From the cell containing the given text, extract its center point as (x, y) coordinate. 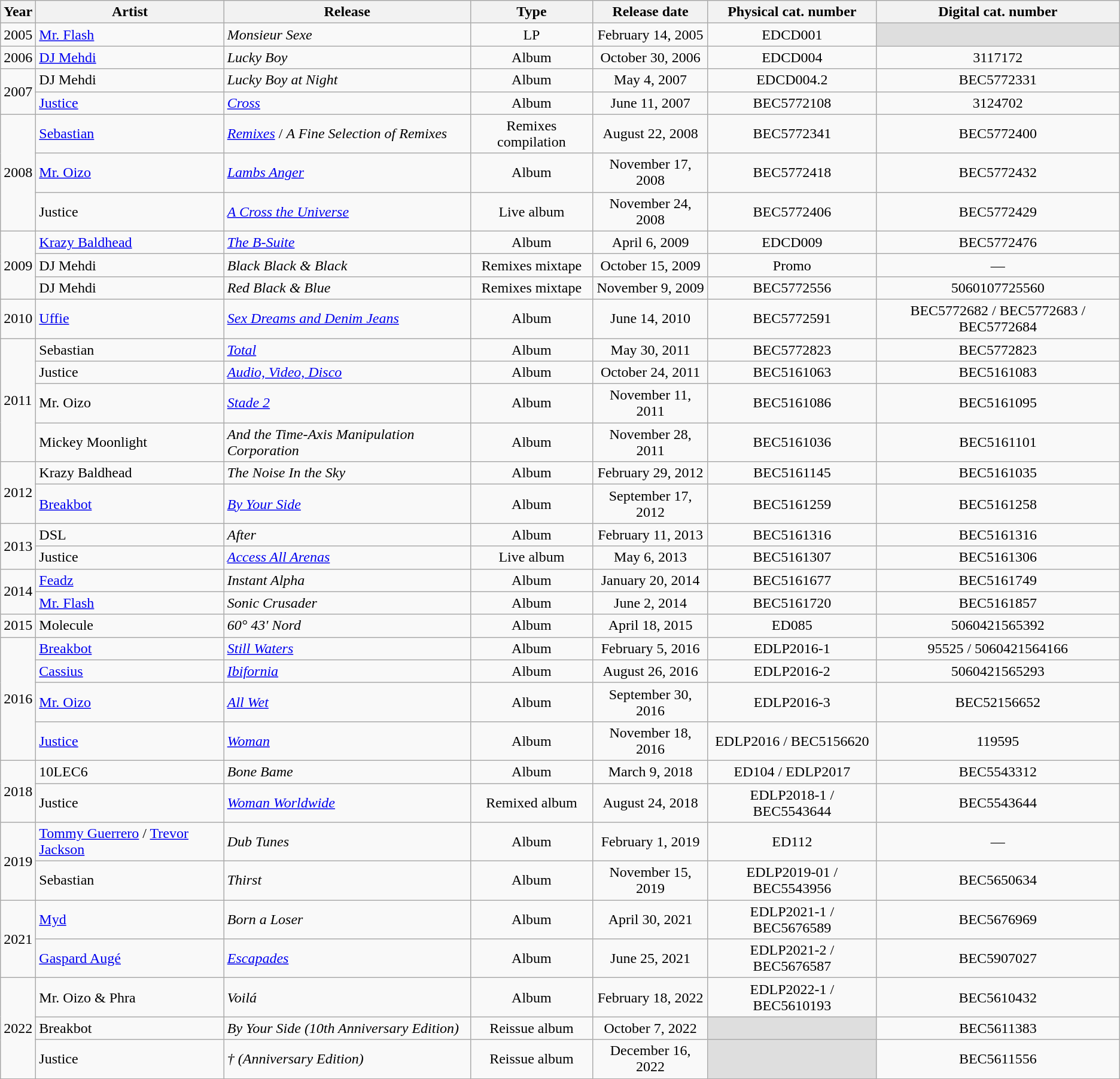
June 11, 2007 (651, 103)
5060107725560 (998, 288)
EDCD001 (792, 35)
Ibifornia (347, 671)
EDLP2021-1 / BEC5676589 (792, 920)
Lambs Anger (347, 172)
Mickey Moonlight (130, 443)
EDCD009 (792, 242)
Black Black & Black (347, 265)
August 24, 2018 (651, 803)
2009 (18, 265)
BEC5772400 (998, 134)
January 20, 2014 (651, 580)
Born a Loser (347, 920)
BEC5161036 (792, 443)
EDLP2022-1 / BEC5610193 (792, 998)
November 11, 2011 (651, 403)
BEC5161101 (998, 443)
February 18, 2022 (651, 998)
BEC5161677 (792, 580)
Woman Worldwide (347, 803)
Tommy Guerrero / Trevor Jackson (130, 842)
BEC5772418 (792, 172)
BEC5676969 (998, 920)
Uffie (130, 318)
Red Black & Blue (347, 288)
May 30, 2011 (651, 350)
December 16, 2022 (651, 1059)
2019 (18, 861)
April 18, 2015 (651, 626)
3117172 (998, 57)
BEC5161063 (792, 373)
Promo (792, 265)
119595 (998, 740)
February 11, 2013 (651, 535)
June 2, 2014 (651, 603)
March 9, 2018 (651, 772)
BEC5161306 (998, 557)
5060421565392 (998, 626)
BEC5611383 (998, 1028)
Physical cat. number (792, 12)
June 25, 2021 (651, 958)
2010 (18, 318)
November 15, 2019 (651, 880)
BEC5772476 (998, 242)
BEC5161035 (998, 473)
ED112 (792, 842)
Audio, Video, Disco (347, 373)
EDCD004.2 (792, 80)
ED085 (792, 626)
BEC52156652 (998, 702)
BEC5161307 (792, 557)
BEC5161086 (792, 403)
2021 (18, 939)
EDLP2021-2 / BEC5676587 (792, 958)
DSL (130, 535)
2014 (18, 592)
2008 (18, 172)
Gaspard Augé (130, 958)
November 24, 2008 (651, 212)
Instant Alpha (347, 580)
60° 43' Nord (347, 626)
2015 (18, 626)
BEC5161857 (998, 603)
EDLP2016-3 (792, 702)
Cassius (130, 671)
2011 (18, 400)
And the Time-Axis Manipulation Corporation (347, 443)
BEC5772432 (998, 172)
LP (531, 35)
By Your Side (347, 504)
EDLP2019-01 / BEC5543956 (792, 880)
Remixed album (531, 803)
2005 (18, 35)
April 30, 2021 (651, 920)
ED104 / EDLP2017 (792, 772)
February 29, 2012 (651, 473)
Thirst (347, 880)
5060421565293 (998, 671)
Myd (130, 920)
February 1, 2019 (651, 842)
2006 (18, 57)
EDLP2016-2 (792, 671)
BEC5161258 (998, 504)
2013 (18, 546)
EDLP2016 / BEC5156620 (792, 740)
Escapades (347, 958)
By Your Side (10th Anniversary Edition) (347, 1028)
September 17, 2012 (651, 504)
After (347, 535)
Monsieur Sexe (347, 35)
BEC5161083 (998, 373)
Digital cat. number (998, 12)
EDLP2016-1 (792, 648)
Woman (347, 740)
EDLP2018-1 / BEC5543644 (792, 803)
BEC5161145 (792, 473)
The Noise In the Sky (347, 473)
Sonic Crusader (347, 603)
2016 (18, 699)
2007 (18, 92)
2012 (18, 493)
BEC5161720 (792, 603)
Artist (130, 12)
BEC5772591 (792, 318)
BEC5161259 (792, 504)
October 30, 2006 (651, 57)
February 14, 2005 (651, 35)
2022 (18, 1028)
Total (347, 350)
Remixes / A Fine Selection of Remixes (347, 134)
April 6, 2009 (651, 242)
Type (531, 12)
Remixes compilation (531, 134)
Sex Dreams and Denim Jeans (347, 318)
August 22, 2008 (651, 134)
February 5, 2016 (651, 648)
A Cross the Universe (347, 212)
BEC5161095 (998, 403)
June 14, 2010 (651, 318)
3124702 (998, 103)
October 24, 2011 (651, 373)
BEC5611556 (998, 1059)
2018 (18, 791)
BEC5907027 (998, 958)
BEC5650634 (998, 880)
Feadz (130, 580)
BEC5610432 (998, 998)
Voilá (347, 998)
† (Anniversary Edition) (347, 1059)
Lucky Boy at Night (347, 80)
BEC5543312 (998, 772)
Release (347, 12)
BEC5543644 (998, 803)
BEC5161749 (998, 580)
BEC5772331 (998, 80)
BEC5772556 (792, 288)
November 9, 2009 (651, 288)
BEC5772341 (792, 134)
10LEC6 (130, 772)
BEC5772406 (792, 212)
August 26, 2016 (651, 671)
Access All Arenas (347, 557)
Year (18, 12)
Lucky Boy (347, 57)
September 30, 2016 (651, 702)
BEC5772429 (998, 212)
November 17, 2008 (651, 172)
All Wet (347, 702)
EDCD004 (792, 57)
May 4, 2007 (651, 80)
Still Waters (347, 648)
Mr. Oizo & Phra (130, 998)
October 7, 2022 (651, 1028)
Cross (347, 103)
November 28, 2011 (651, 443)
Dub Tunes (347, 842)
Stade 2 (347, 403)
May 6, 2013 (651, 557)
October 15, 2009 (651, 265)
BEC5772682 / BEC5772683 / BEC5772684 (998, 318)
95525 / 5060421564166 (998, 648)
BEC5772108 (792, 103)
The B-Suite (347, 242)
Release date (651, 12)
Bone Bame (347, 772)
Molecule (130, 626)
November 18, 2016 (651, 740)
